Search for the cell housing the specified text and yield its [x, y] center coordinate. 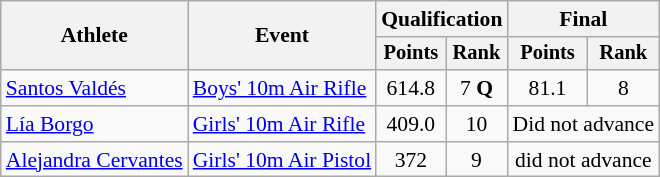
Event [282, 36]
409.0 [410, 124]
Boys' 10m Air Rifle [282, 88]
Girls' 10m Air Rifle [282, 124]
Did not advance [583, 124]
8 [624, 88]
Athlete [94, 36]
10 [477, 124]
Qualification [442, 19]
Santos Valdés [94, 88]
7 Q [477, 88]
81.1 [547, 88]
Final [583, 19]
614.8 [410, 88]
Lía Borgo [94, 124]
